Provide the [X, Y] coordinate of the cell's center where the given text is located.  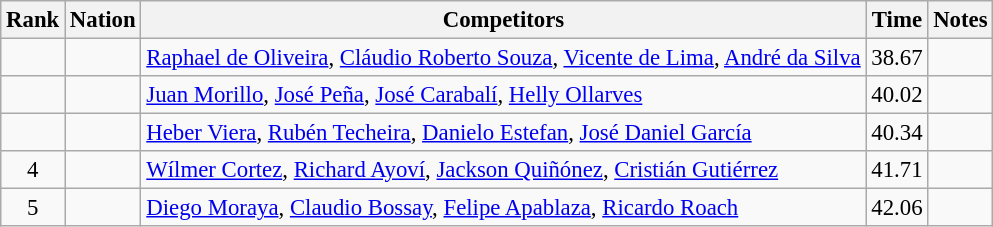
40.34 [897, 133]
4 [33, 170]
Notes [960, 20]
38.67 [897, 58]
Diego Moraya, Claudio Bossay, Felipe Apablaza, Ricardo Roach [504, 208]
5 [33, 208]
41.71 [897, 170]
Time [897, 20]
Juan Morillo, José Peña, José Carabalí, Helly Ollarves [504, 95]
Competitors [504, 20]
Nation [103, 20]
Raphael de Oliveira, Cláudio Roberto Souza, Vicente de Lima, André da Silva [504, 58]
42.06 [897, 208]
40.02 [897, 95]
Rank [33, 20]
Heber Viera, Rubén Techeira, Danielo Estefan, José Daniel García [504, 133]
Wílmer Cortez, Richard Ayoví, Jackson Quiñónez, Cristián Gutiérrez [504, 170]
